Scan for the cell matching the given text and deliver its [X, Y] coordinate at center. 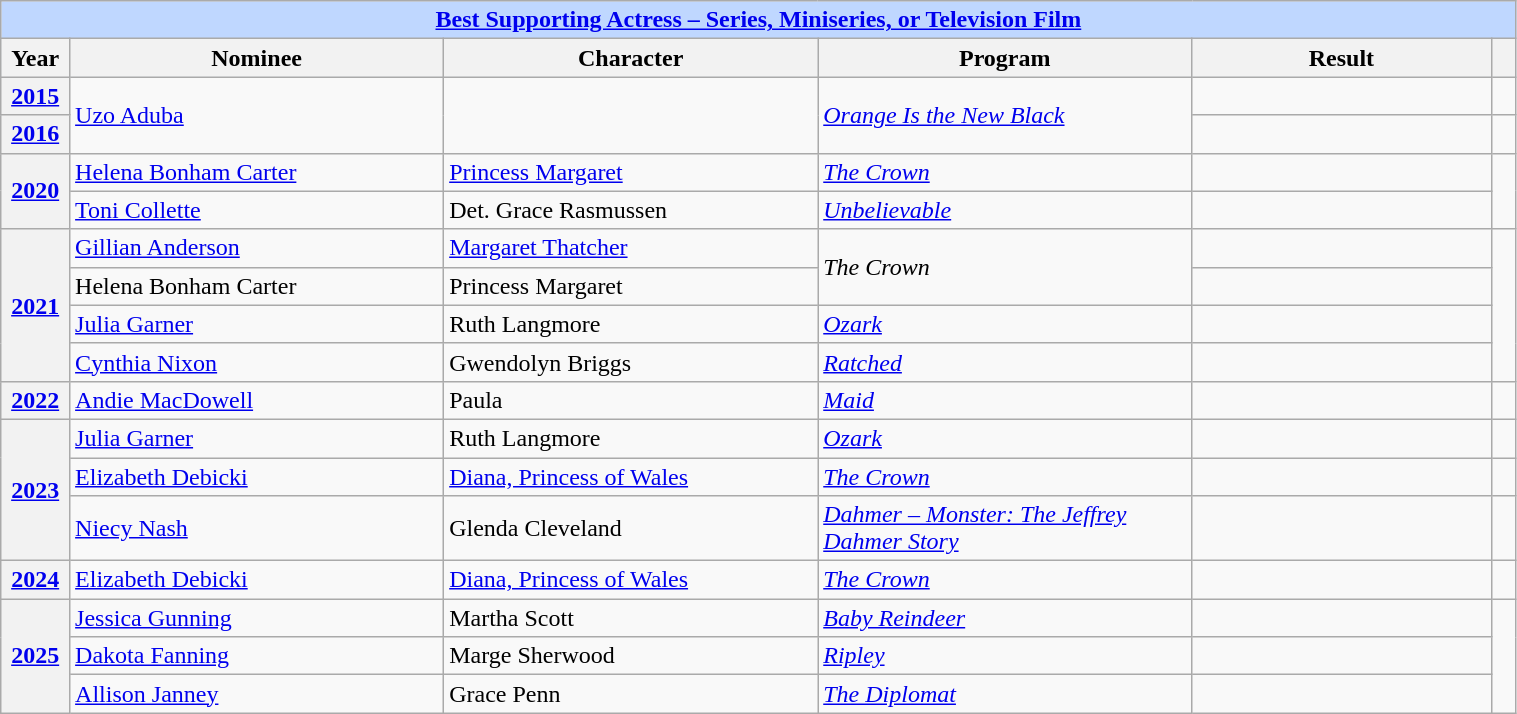
Niecy Nash [257, 528]
2024 [36, 580]
Unbelievable [1005, 210]
2025 [36, 656]
Ratched [1005, 362]
The Diplomat [1005, 694]
Ripley [1005, 656]
Gwendolyn Briggs [631, 362]
Toni Collette [257, 210]
Allison Janney [257, 694]
Dakota Fanning [257, 656]
Year [36, 58]
Nominee [257, 58]
2015 [36, 96]
Andie MacDowell [257, 400]
Program [1005, 58]
Margaret Thatcher [631, 248]
Cynthia Nixon [257, 362]
Gillian Anderson [257, 248]
Glenda Cleveland [631, 528]
Maid [1005, 400]
Paula [631, 400]
Jessica Gunning [257, 618]
2023 [36, 490]
Best Supporting Actress – Series, Miniseries, or Television Film [758, 20]
2020 [36, 191]
2016 [36, 134]
Orange Is the New Black [1005, 115]
Det. Grace Rasmussen [631, 210]
2022 [36, 400]
Character [631, 58]
Grace Penn [631, 694]
2021 [36, 305]
Result [1342, 58]
Marge Sherwood [631, 656]
Baby Reindeer [1005, 618]
Uzo Aduba [257, 115]
Dahmer – Monster: The Jeffrey Dahmer Story [1005, 528]
Martha Scott [631, 618]
